For the text-containing cell, return its midpoint in [X, Y] coordinate format. 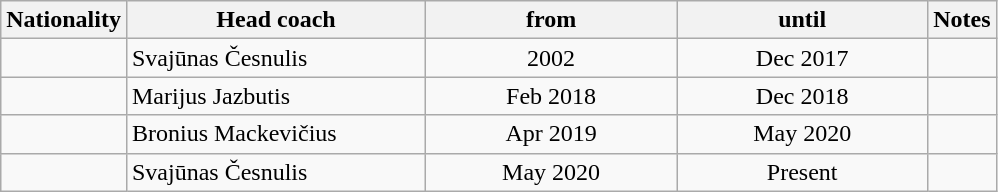
Marijus Jazbutis [276, 96]
Head coach [276, 20]
from [552, 20]
Notes [962, 20]
until [802, 20]
Dec 2018 [802, 96]
Feb 2018 [552, 96]
Dec 2017 [802, 58]
Apr 2019 [552, 134]
2002 [552, 58]
Bronius Mackevičius [276, 134]
Nationality [64, 20]
Present [802, 172]
